Pinpoint the cell where the given text exists, returning its [x, y] midpoint coordinate. 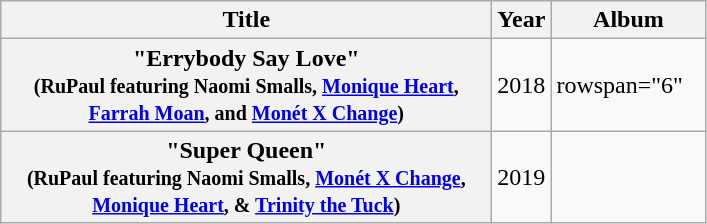
rowspan="6" [628, 85]
Year [522, 20]
Title [246, 20]
Album [628, 20]
2019 [522, 177]
"Errybody Say Love" (RuPaul featuring Naomi Smalls, Monique Heart, Farrah Moan, and Monét X Change) [246, 85]
"Super Queen" (RuPaul featuring Naomi Smalls, Monét X Change, Monique Heart, & Trinity the Tuck) [246, 177]
2018 [522, 85]
